Find where the given text appears and provide that cell's center as [x, y] coordinate. 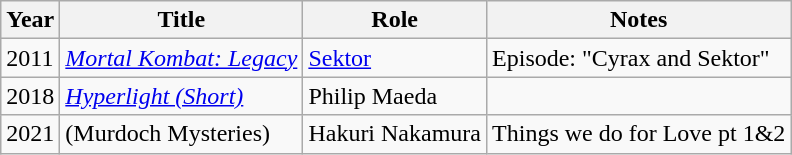
Hyperlight (Short) [182, 96]
Year [30, 20]
Notes [639, 20]
Hakuri Nakamura [395, 134]
Title [182, 20]
2018 [30, 96]
Sektor [395, 58]
(Murdoch Mysteries) [182, 134]
Philip Maeda [395, 96]
Episode: "Cyrax and Sektor" [639, 58]
2011 [30, 58]
2021 [30, 134]
Things we do for Love pt 1&2 [639, 134]
Role [395, 20]
Mortal Kombat: Legacy [182, 58]
